Scan for the cell matching the given text and deliver its (x, y) coordinate at center. 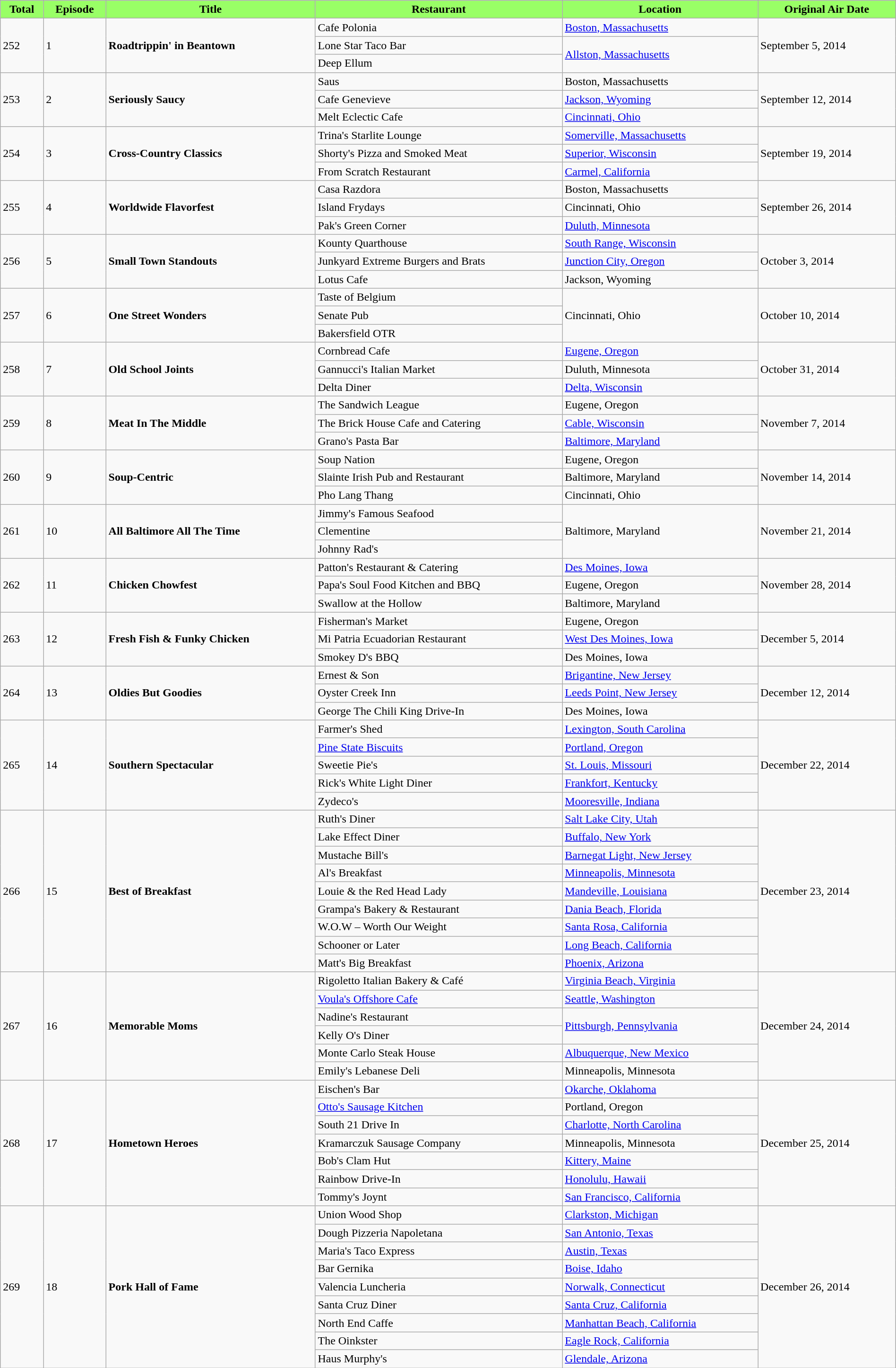
Deep Ellum (439, 63)
W.O.W – Worth Our Weight (439, 927)
Superior, Wisconsin (660, 153)
Mooresville, Indiana (660, 801)
Dough Pizzeria Napoletana (439, 1233)
Norwalk, Connecticut (660, 1287)
Clarkston, Michigan (660, 1215)
Voula's Offshore Cafe (439, 999)
December 22, 2014 (827, 765)
Roadtrippin' in Beantown (211, 45)
Virginia Beach, Virginia (660, 981)
Leeds Point, New Jersey (660, 693)
Cafe Polonia (439, 27)
Charlotte, North Carolina (660, 1125)
Gannucci's Italian Market (439, 369)
Ernest & Son (439, 675)
255 (22, 207)
15 (75, 892)
The Brick House Cafe and Catering (439, 423)
261 (22, 531)
Memorable Moms (211, 1026)
Allston, Massachusetts (660, 54)
Worldwide Flavorfest (211, 207)
Cable, Wisconsin (660, 423)
Episode (75, 9)
Santa Cruz, California (660, 1305)
Emily's Lebanese Deli (439, 1071)
Lexington, South Carolina (660, 729)
17 (75, 1143)
Buffalo, New York (660, 837)
Santa Rosa, California (660, 927)
Zydeco's (439, 801)
Monte Carlo Steak House (439, 1053)
Southern Spectacular (211, 765)
Shorty's Pizza and Smoked Meat (439, 153)
Valencia Luncheria (439, 1287)
Fisherman's Market (439, 621)
Louie & the Red Head Lady (439, 891)
December 23, 2014 (827, 892)
October 31, 2014 (827, 369)
Eagle Rock, California (660, 1341)
Best of Breakfast (211, 892)
September 12, 2014 (827, 99)
October 3, 2014 (827, 261)
Kelly O's Diner (439, 1035)
Frankfort, Kentucky (660, 783)
Saus (439, 81)
11 (75, 585)
Slainte Irish Pub and Restaurant (439, 477)
Island Frydays (439, 207)
Lotus Cafe (439, 279)
Delta, Wisconsin (660, 387)
Hometown Heroes (211, 1143)
Fresh Fish & Funky Chicken (211, 639)
Restaurant (439, 9)
Pork Hall of Fame (211, 1287)
16 (75, 1026)
257 (22, 315)
Pine State Biscuits (439, 747)
7 (75, 369)
Mustache Bill's (439, 855)
November 7, 2014 (827, 423)
Cafe Genevieve (439, 99)
254 (22, 153)
December 25, 2014 (827, 1143)
September 19, 2014 (827, 153)
9 (75, 477)
262 (22, 585)
2 (75, 99)
San Francisco, California (660, 1197)
Carmel, California (660, 171)
Meat In The Middle (211, 423)
259 (22, 423)
Smokey D's BBQ (439, 657)
Junction City, Oregon (660, 261)
November 14, 2014 (827, 477)
Mandeville, Louisiana (660, 891)
Soup-Centric (211, 477)
Otto's Sausage Kitchen (439, 1107)
December 12, 2014 (827, 693)
Ruth's Diner (439, 819)
Original Air Date (827, 9)
266 (22, 892)
One Street Wonders (211, 315)
Casa Razdora (439, 189)
December 5, 2014 (827, 639)
November 21, 2014 (827, 531)
253 (22, 99)
Barnegat Light, New Jersey (660, 855)
Albuquerque, New Mexico (660, 1053)
Grano's Pasta Bar (439, 441)
Chicken Chowfest (211, 585)
September 26, 2014 (827, 207)
265 (22, 765)
Farmer's Shed (439, 729)
Jimmy's Famous Seafood (439, 513)
260 (22, 477)
4 (75, 207)
Rigoletto Italian Bakery & Café (439, 981)
November 28, 2014 (827, 585)
Location (660, 9)
Haus Murphy's (439, 1359)
Junkyard Extreme Burgers and Brats (439, 261)
December 24, 2014 (827, 1026)
Matt's Big Breakfast (439, 963)
Phoenix, Arizona (660, 963)
Patton's Restaurant & Catering (439, 567)
Delta Diner (439, 387)
South 21 Drive In (439, 1125)
Grampa's Bakery & Restaurant (439, 909)
George The Chili King Drive-In (439, 711)
Johnny Rad's (439, 549)
18 (75, 1287)
Bar Gernika (439, 1269)
Total (22, 9)
Kramarczuk Sausage Company (439, 1143)
256 (22, 261)
Manhattan Beach, California (660, 1323)
All Baltimore All The Time (211, 531)
252 (22, 45)
Eischen's Bar (439, 1089)
1 (75, 45)
8 (75, 423)
Tommy's Joynt (439, 1197)
St. Louis, Missouri (660, 765)
Cornbread Cafe (439, 351)
Pak's Green Corner (439, 225)
North End Caffe (439, 1323)
5 (75, 261)
Brigantine, New Jersey (660, 675)
Al's Breakfast (439, 873)
Seattle, Washington (660, 999)
Kounty Quarthouse (439, 243)
From Scratch Restaurant (439, 171)
Bakersfield OTR (439, 333)
Senate Pub (439, 315)
268 (22, 1143)
West Des Moines, Iowa (660, 639)
263 (22, 639)
Pittsburgh, Pennsylvania (660, 1026)
Title (211, 9)
Lone Star Taco Bar (439, 45)
Mi Patria Ecuadorian Restaurant (439, 639)
Glendale, Arizona (660, 1359)
3 (75, 153)
264 (22, 693)
Maria's Taco Express (439, 1251)
Sweetie Pie's (439, 765)
10 (75, 531)
Dania Beach, Florida (660, 909)
Oldies But Goodies (211, 693)
Lake Effect Diner (439, 837)
Small Town Standouts (211, 261)
269 (22, 1287)
Salt Lake City, Utah (660, 819)
Oyster Creek Inn (439, 693)
Old School Joints (211, 369)
Bob's Clam Hut (439, 1161)
December 26, 2014 (827, 1287)
Rick's White Light Diner (439, 783)
The Sandwich League (439, 405)
Honolulu, Hawaii (660, 1179)
258 (22, 369)
Papa's Soul Food Kitchen and BBQ (439, 585)
Clementine (439, 531)
Boise, Idaho (660, 1269)
Nadine's Restaurant (439, 1017)
South Range, Wisconsin (660, 243)
Seriously Saucy (211, 99)
Austin, Texas (660, 1251)
267 (22, 1026)
Kittery, Maine (660, 1161)
Taste of Belgium (439, 297)
Somerville, Massachusetts (660, 135)
Melt Eclectic Cafe (439, 117)
13 (75, 693)
12 (75, 639)
Union Wood Shop (439, 1215)
The Oinkster (439, 1341)
Swallow at the Hollow (439, 603)
Rainbow Drive-In (439, 1179)
6 (75, 315)
Santa Cruz Diner (439, 1305)
September 5, 2014 (827, 45)
Okarche, Oklahoma (660, 1089)
Trina's Starlite Lounge (439, 135)
14 (75, 765)
October 10, 2014 (827, 315)
Pho Lang Thang (439, 495)
Soup Nation (439, 459)
Schooner or Later (439, 945)
Long Beach, California (660, 945)
San Antonio, Texas (660, 1233)
Cross-Country Classics (211, 153)
